Locate the cell with the specified text and output its (X, Y) center coordinate. 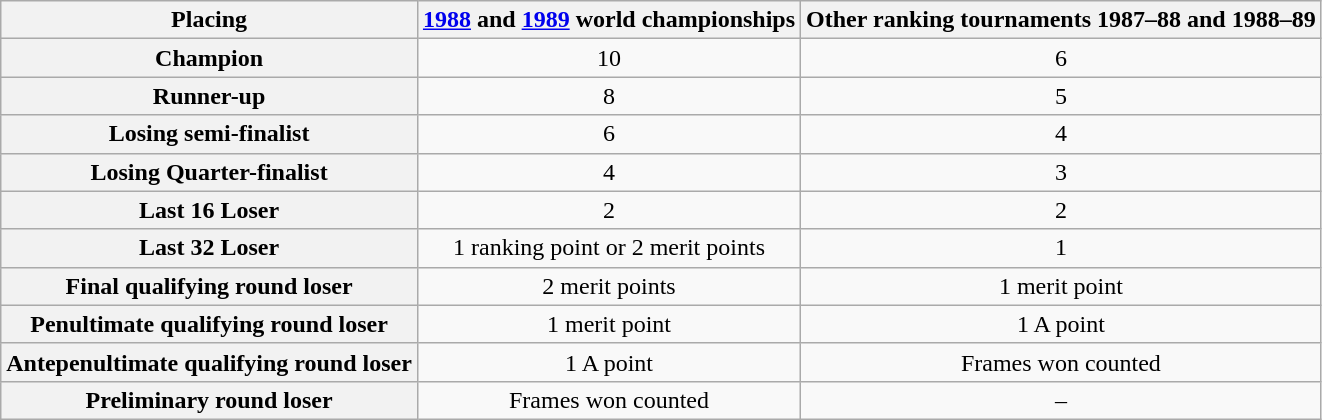
Losing semi-finalist (210, 134)
Runner-up (210, 96)
5 (1062, 96)
3 (1062, 172)
2 merit points (608, 286)
– (1062, 400)
Placing (210, 20)
Other ranking tournaments 1987–88 and 1988–89 (1062, 20)
Preliminary round loser (210, 400)
Last 16 Loser (210, 210)
1 (1062, 248)
Last 32 Loser (210, 248)
Penultimate qualifying round loser (210, 324)
8 (608, 96)
Champion (210, 58)
1 ranking point or 2 merit points (608, 248)
1988 and 1989 world championships (608, 20)
10 (608, 58)
Antepenultimate qualifying round loser (210, 362)
Final qualifying round loser (210, 286)
Losing Quarter-finalist (210, 172)
